Pinpoint the cell where the given text exists, returning its [x, y] midpoint coordinate. 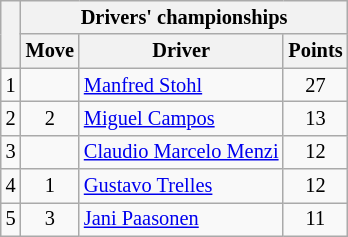
Gustavo Trelles [181, 186]
Manfred Stohl [181, 85]
Miguel Campos [181, 118]
13 [315, 118]
27 [315, 85]
Driver [181, 51]
5 [11, 219]
Drivers' championships [184, 17]
11 [315, 219]
Claudio Marcelo Menzi [181, 152]
Move [50, 51]
4 [11, 186]
Points [315, 51]
Jani Paasonen [181, 219]
